Determine the (X, Y) coordinate at the center of the cell enclosing the given text.  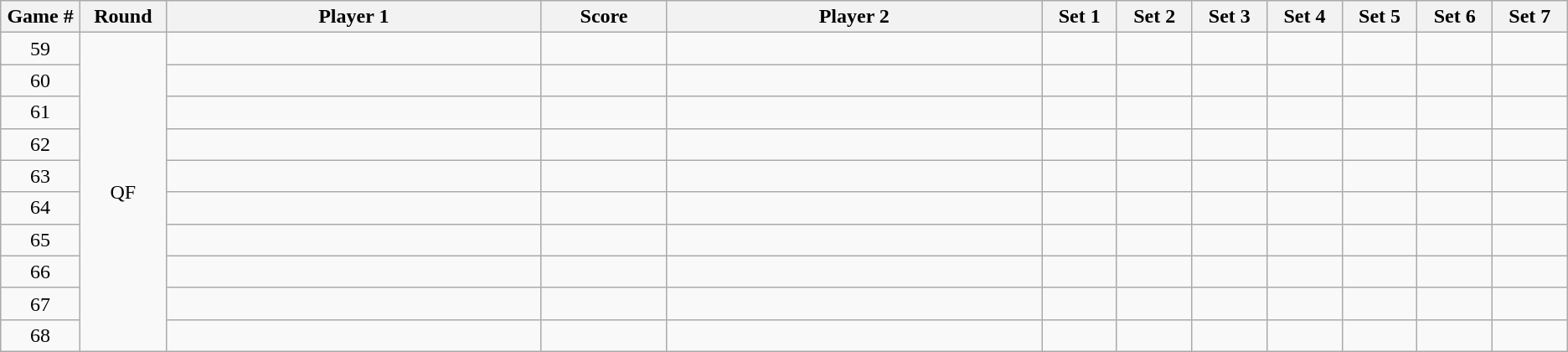
66 (40, 272)
Round (122, 17)
65 (40, 240)
Game # (40, 17)
Set 2 (1154, 17)
Set 4 (1305, 17)
60 (40, 80)
59 (40, 49)
Player 1 (353, 17)
Set 3 (1230, 17)
QF (122, 193)
Set 1 (1080, 17)
67 (40, 303)
Set 6 (1455, 17)
Player 2 (854, 17)
Set 7 (1529, 17)
64 (40, 208)
62 (40, 144)
Set 5 (1380, 17)
61 (40, 112)
63 (40, 176)
Score (603, 17)
68 (40, 335)
